For the text-containing cell, return its midpoint in [x, y] coordinate format. 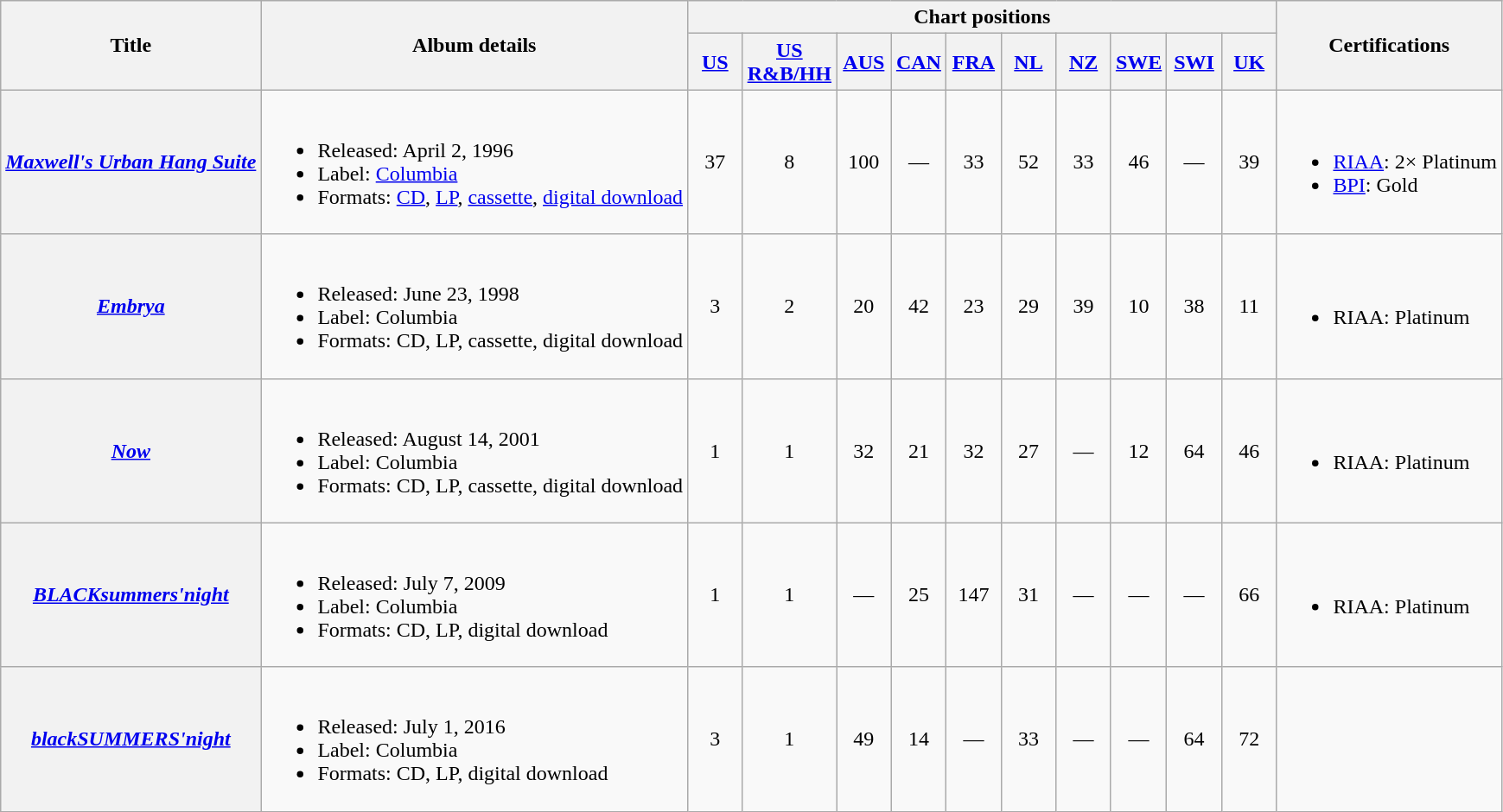
SWE [1138, 62]
Released: July 7, 2009Label: ColumbiaFormats: CD, LP, digital download [474, 594]
Released: June 23, 1998Label: ColumbiaFormats: CD, LP, cassette, digital download [474, 306]
11 [1249, 306]
49 [864, 739]
20 [864, 306]
42 [919, 306]
Embrya [131, 306]
21 [919, 451]
38 [1194, 306]
66 [1249, 594]
Released: April 2, 1996Label: ColumbiaFormats: CD, LP, cassette, digital download [474, 162]
Certifications [1390, 45]
31 [1029, 594]
Chart positions [982, 17]
Released: July 1, 2016Label: ColumbiaFormats: CD, LP, digital download [474, 739]
100 [864, 162]
CAN [919, 62]
8 [789, 162]
Released: August 14, 2001Label: ColumbiaFormats: CD, LP, cassette, digital download [474, 451]
RIAA: 2× PlatinumBPI: Gold [1390, 162]
Now [131, 451]
Album details [474, 45]
NZ [1084, 62]
27 [1029, 451]
UK [1249, 62]
2 [789, 306]
23 [974, 306]
Title [131, 45]
AUS [864, 62]
Maxwell's Urban Hang Suite [131, 162]
NL [1029, 62]
52 [1029, 162]
USR&B/HH [789, 62]
10 [1138, 306]
25 [919, 594]
blackSUMMERS'night [131, 739]
SWI [1194, 62]
29 [1029, 306]
14 [919, 739]
FRA [974, 62]
72 [1249, 739]
37 [716, 162]
12 [1138, 451]
BLACKsummers'night [131, 594]
147 [974, 594]
US [716, 62]
